Return (x, y) of the center of cell containing provided text 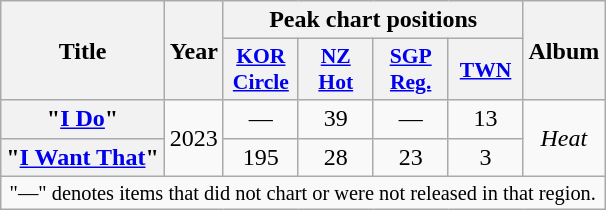
SGP Reg. (410, 70)
"—" denotes items that did not chart or were not released in that region. (303, 193)
3 (486, 157)
TWN (486, 70)
2023 (194, 138)
39 (336, 119)
195 (260, 157)
"I Do" (83, 119)
Title (83, 50)
Album (564, 50)
13 (486, 119)
28 (336, 157)
Peak chart positions (373, 20)
"I Want That" (83, 157)
KORCircle (260, 70)
Year (194, 50)
NZ Hot (336, 70)
Heat (564, 138)
23 (410, 157)
